Output the [X, Y] coordinate of the center of the cell containing the given text.  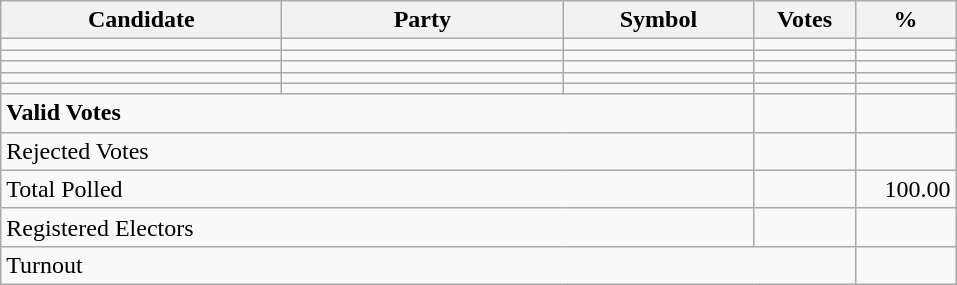
100.00 [906, 189]
% [906, 20]
Rejected Votes [378, 151]
Valid Votes [378, 113]
Total Polled [378, 189]
Turnout [428, 265]
Registered Electors [378, 227]
Candidate [142, 20]
Symbol [658, 20]
Party [422, 20]
Votes [804, 20]
